Find where the given text appears and provide that cell's center as (x, y) coordinate. 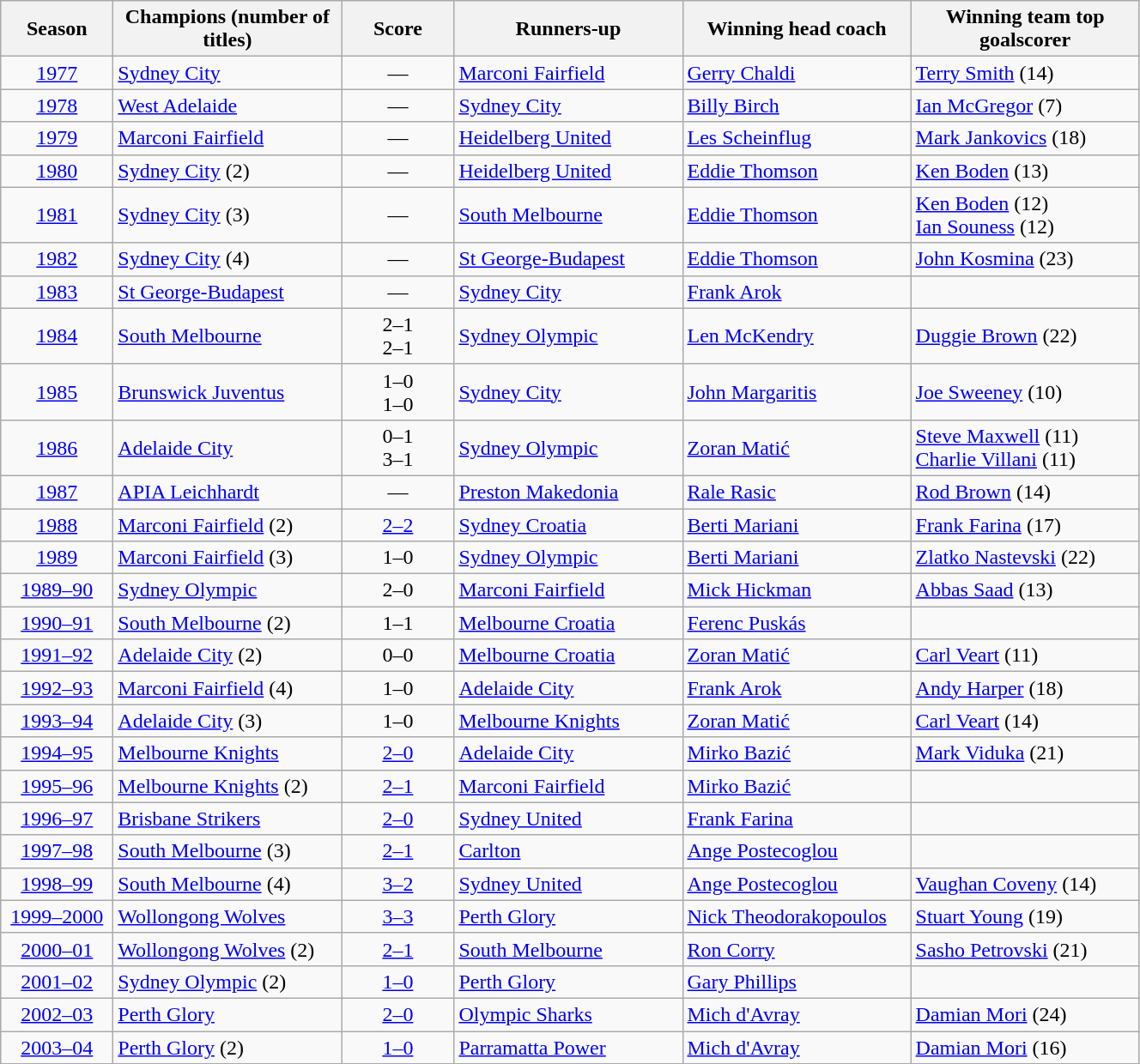
1990–91 (57, 623)
Frank Farina (17) (1025, 524)
Parramatta Power (568, 1048)
3–2 (398, 884)
1984 (57, 336)
Melbourne Knights (2) (227, 786)
Damian Mori (16) (1025, 1048)
Gerry Chaldi (797, 73)
2002–03 (57, 1014)
1979 (57, 138)
1981 (57, 215)
Marconi Fairfield (3) (227, 558)
Olympic Sharks (568, 1014)
Sydney City (3) (227, 215)
1–1 (398, 623)
Score (398, 29)
Duggie Brown (22) (1025, 336)
1996–97 (57, 819)
Mick Hickman (797, 590)
Nick Theodorakopoulos (797, 916)
Adelaide City (3) (227, 721)
1982 (57, 259)
Adelaide City (2) (227, 656)
Preston Makedonia (568, 492)
3–3 (398, 916)
Andy Harper (18) (1025, 688)
1994–95 (57, 753)
Winning head coach (797, 29)
Steve Maxwell (11) Charlie Villani (11) (1025, 448)
Stuart Young (19) (1025, 916)
Wollongong Wolves (227, 916)
1997–98 (57, 851)
Perth Glory (2) (227, 1048)
Joe Sweeney (10) (1025, 391)
Carlton (568, 851)
Brunswick Juventus (227, 391)
1989 (57, 558)
1977 (57, 73)
Ian McGregor (7) (1025, 106)
Sydney Croatia (568, 524)
Sasho Petrovski (21) (1025, 949)
Gary Phillips (797, 982)
1–01–0 (398, 391)
Vaughan Coveny (14) (1025, 884)
Brisbane Strikers (227, 819)
2–12–1 (398, 336)
Zlatko Nastevski (22) (1025, 558)
1988 (57, 524)
Sydney Olympic (2) (227, 982)
Les Scheinflug (797, 138)
Len McKendry (797, 336)
1987 (57, 492)
0–0 (398, 656)
Rale Rasic (797, 492)
1978 (57, 106)
1980 (57, 171)
Frank Farina (797, 819)
Ron Corry (797, 949)
Rod Brown (14) (1025, 492)
South Melbourne (4) (227, 884)
Damian Mori (24) (1025, 1014)
West Adelaide (227, 106)
Abbas Saad (13) (1025, 590)
Season (57, 29)
APIA Leichhardt (227, 492)
0–13–1 (398, 448)
Ferenc Puskás (797, 623)
2000–01 (57, 949)
2003–04 (57, 1048)
South Melbourne (3) (227, 851)
1995–96 (57, 786)
1983 (57, 292)
Billy Birch (797, 106)
Terry Smith (14) (1025, 73)
South Melbourne (2) (227, 623)
Wollongong Wolves (2) (227, 949)
John Kosmina (23) (1025, 259)
Mark Viduka (21) (1025, 753)
1992–93 (57, 688)
2–2 (398, 524)
1986 (57, 448)
Marconi Fairfield (4) (227, 688)
Sydney City (2) (227, 171)
Ken Boden (12) Ian Souness (12) (1025, 215)
Carl Veart (11) (1025, 656)
2001–02 (57, 982)
Mark Jankovics (18) (1025, 138)
Runners-up (568, 29)
1998–99 (57, 884)
John Margaritis (797, 391)
Ken Boden (13) (1025, 171)
Champions (number of titles) (227, 29)
Winning team top goalscorer (1025, 29)
1993–94 (57, 721)
1989–90 (57, 590)
Sydney City (4) (227, 259)
1999–2000 (57, 916)
Marconi Fairfield (2) (227, 524)
1985 (57, 391)
Carl Veart (14) (1025, 721)
1991–92 (57, 656)
